Determine the (X, Y) coordinate at the center of the cell enclosing the given text.  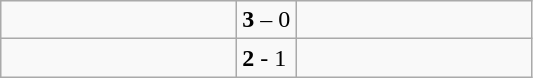
2 - 1 (266, 58)
3 – 0 (266, 20)
